Output the (x, y) coordinate of the center of the cell containing the given text.  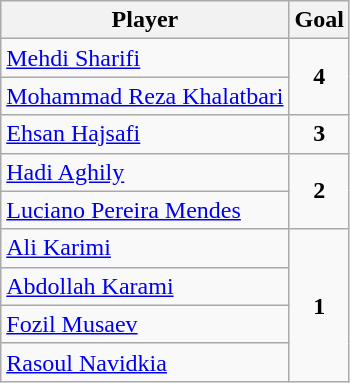
Fozil Musaev (145, 324)
1 (319, 305)
Luciano Pereira Mendes (145, 210)
Player (145, 20)
Ali Karimi (145, 248)
3 (319, 134)
Goal (319, 20)
Hadi Aghily (145, 172)
Mohammad Reza Khalatbari (145, 96)
Rasoul Navidkia (145, 362)
Ehsan Hajsafi (145, 134)
4 (319, 77)
Abdollah Karami (145, 286)
2 (319, 191)
Mehdi Sharifi (145, 58)
